Identify which cell holds the provided text, then report its [x, y] central coordinate. 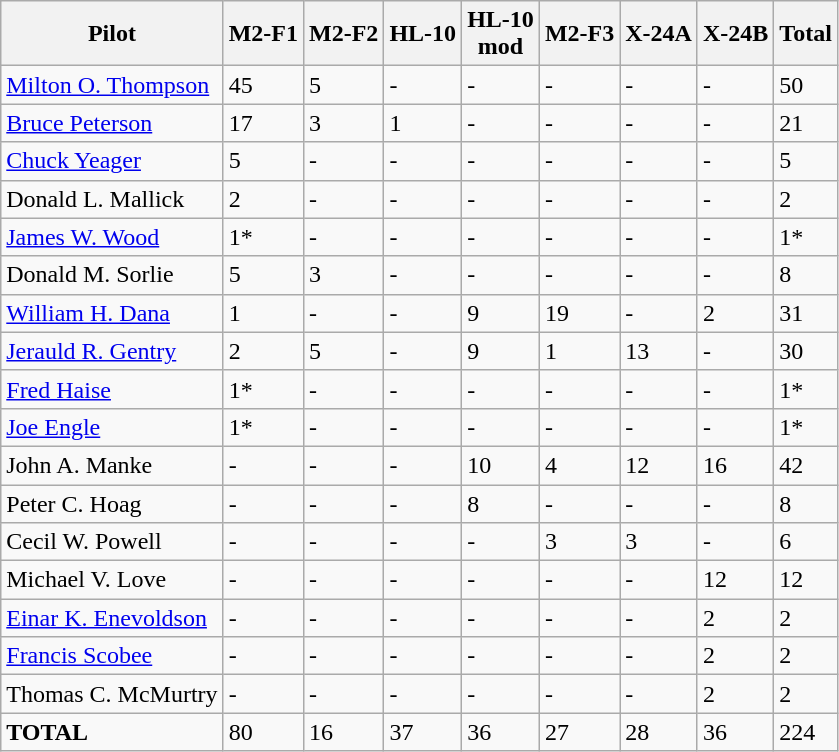
45 [263, 85]
27 [579, 732]
224 [806, 732]
28 [659, 732]
Einar K. Enevoldson [112, 618]
James W. Wood [112, 237]
M2-F3 [579, 34]
X-24B [735, 34]
John A. Manke [112, 465]
10 [501, 465]
Milton O. Thompson [112, 85]
TOTAL [112, 732]
37 [423, 732]
19 [579, 313]
Francis Scobee [112, 656]
HL-10 [423, 34]
42 [806, 465]
30 [806, 351]
13 [659, 351]
4 [579, 465]
HL-10mod [501, 34]
Donald M. Sorlie [112, 275]
50 [806, 85]
Thomas C. McMurtry [112, 694]
M2-F1 [263, 34]
Pilot [112, 34]
Fred Haise [112, 389]
Total [806, 34]
Bruce Peterson [112, 123]
William H. Dana [112, 313]
21 [806, 123]
17 [263, 123]
M2-F2 [343, 34]
Joe Engle [112, 427]
Cecil W. Powell [112, 542]
31 [806, 313]
80 [263, 732]
Peter C. Hoag [112, 503]
6 [806, 542]
Jerauld R. Gentry [112, 351]
Chuck Yeager [112, 161]
Michael V. Love [112, 580]
Donald L. Mallick [112, 199]
X-24A [659, 34]
